For the text-containing cell, return its midpoint in [X, Y] coordinate format. 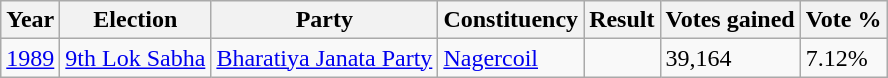
Nagercoil [511, 58]
7.12% [844, 58]
1989 [30, 58]
Party [324, 20]
Constituency [511, 20]
Bharatiya Janata Party [324, 58]
39,164 [730, 58]
Election [136, 20]
9th Lok Sabha [136, 58]
Votes gained [730, 20]
Vote % [844, 20]
Result [622, 20]
Year [30, 20]
